Scan for the cell matching the given text and deliver its (x, y) coordinate at center. 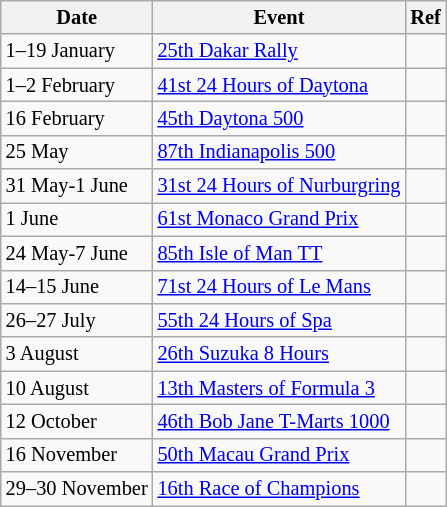
1 June (77, 219)
Date (77, 17)
1–19 January (77, 51)
85th Isle of Man TT (280, 253)
16 November (77, 455)
31 May-1 June (77, 186)
25th Dakar Rally (280, 51)
16 February (77, 118)
3 August (77, 354)
55th 24 Hours of Spa (280, 320)
16th Race of Champions (280, 489)
14–15 June (77, 287)
61st Monaco Grand Prix (280, 219)
45th Daytona 500 (280, 118)
31st 24 Hours of Nurburgring (280, 186)
41st 24 Hours of Daytona (280, 85)
71st 24 Hours of Le Mans (280, 287)
87th Indianapolis 500 (280, 152)
24 May-7 June (77, 253)
26th Suzuka 8 Hours (280, 354)
Ref (425, 17)
46th Bob Jane T-Marts 1000 (280, 421)
29–30 November (77, 489)
26–27 July (77, 320)
50th Macau Grand Prix (280, 455)
10 August (77, 388)
13th Masters of Formula 3 (280, 388)
25 May (77, 152)
12 October (77, 421)
1–2 February (77, 85)
Event (280, 17)
